Capture the cell that displays the provided text and extract its (x, y) central coordinate. 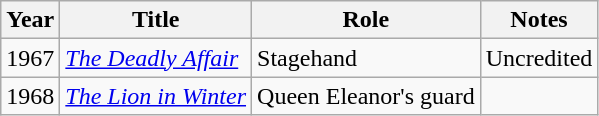
Uncredited (539, 58)
Notes (539, 20)
1968 (30, 96)
Role (366, 20)
1967 (30, 58)
Title (156, 20)
Year (30, 20)
The Deadly Affair (156, 58)
Queen Eleanor's guard (366, 96)
The Lion in Winter (156, 96)
Stagehand (366, 58)
